Return the (X, Y) coordinate for the center point of the cell that contains the specified text.  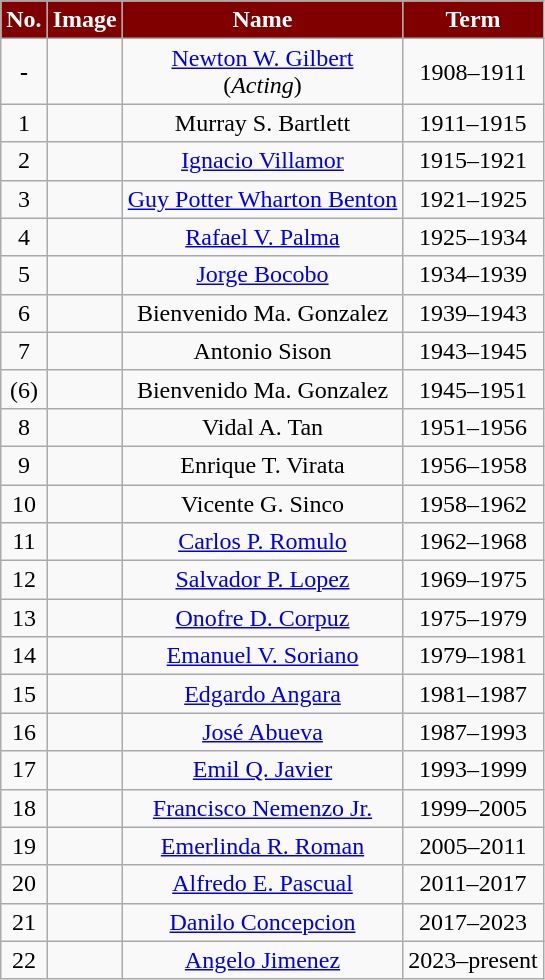
18 (24, 808)
José Abueva (262, 732)
12 (24, 580)
1981–1987 (473, 694)
1 (24, 123)
Alfredo E. Pascual (262, 884)
1993–1999 (473, 770)
No. (24, 20)
Emerlinda R. Roman (262, 846)
1969–1975 (473, 580)
1979–1981 (473, 656)
Rafael V. Palma (262, 237)
Guy Potter Wharton Benton (262, 199)
1962–1968 (473, 542)
Vidal A. Tan (262, 427)
Newton W. Gilbert(Acting) (262, 72)
- (24, 72)
15 (24, 694)
2 (24, 161)
Term (473, 20)
Jorge Bocobo (262, 275)
Enrique T. Virata (262, 465)
2017–2023 (473, 922)
4 (24, 237)
Ignacio Villamor (262, 161)
Murray S. Bartlett (262, 123)
13 (24, 618)
1934–1939 (473, 275)
2011–2017 (473, 884)
Antonio Sison (262, 351)
10 (24, 503)
1975–1979 (473, 618)
Francisco Nemenzo Jr. (262, 808)
Salvador P. Lopez (262, 580)
7 (24, 351)
1945–1951 (473, 389)
1925–1934 (473, 237)
8 (24, 427)
1951–1956 (473, 427)
Emanuel V. Soriano (262, 656)
21 (24, 922)
1958–1962 (473, 503)
1987–1993 (473, 732)
19 (24, 846)
17 (24, 770)
Vicente G. Sinco (262, 503)
Edgardo Angara (262, 694)
22 (24, 960)
1943–1945 (473, 351)
Image (84, 20)
3 (24, 199)
1915–1921 (473, 161)
2023–present (473, 960)
Carlos P. Romulo (262, 542)
Emil Q. Javier (262, 770)
1956–1958 (473, 465)
11 (24, 542)
Angelo Jimenez (262, 960)
(6) (24, 389)
Onofre D. Corpuz (262, 618)
1908–1911 (473, 72)
2005–2011 (473, 846)
Name (262, 20)
1921–1925 (473, 199)
1911–1915 (473, 123)
14 (24, 656)
1999–2005 (473, 808)
16 (24, 732)
9 (24, 465)
6 (24, 313)
20 (24, 884)
1939–1943 (473, 313)
5 (24, 275)
Danilo Concepcion (262, 922)
